From the cell containing the given text, extract its center point as (x, y) coordinate. 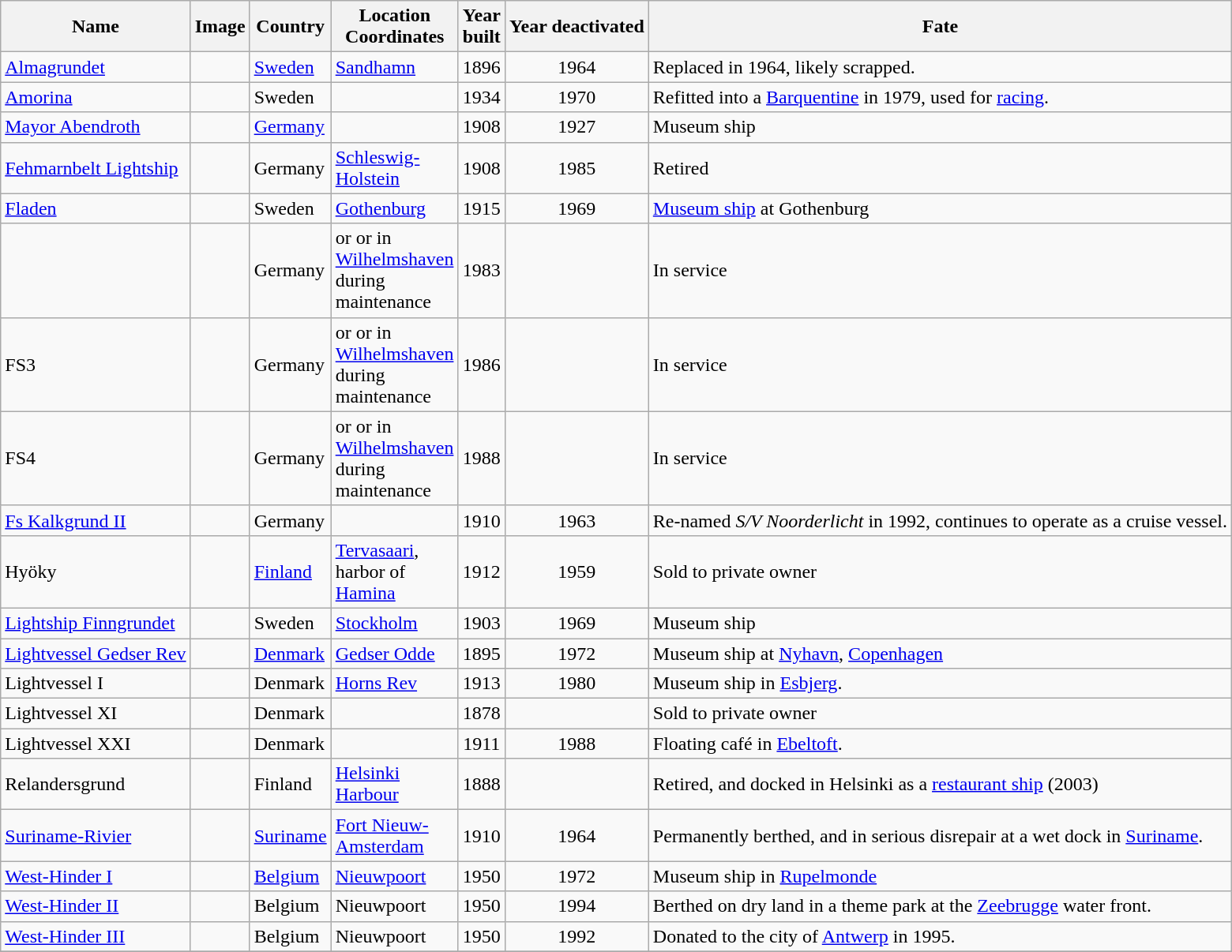
1994 (577, 906)
1913 (482, 684)
1878 (482, 714)
Tervasaari, harbor of Hamina (395, 572)
1963 (577, 520)
1983 (482, 270)
FS4 (96, 458)
West-Hinder III (96, 936)
Year deactivated (577, 27)
Helsinki Harbour (395, 785)
Sandhamn (395, 67)
Fehmarnbelt Lightship (96, 167)
Name (96, 27)
Relandersgrund (96, 785)
Country (291, 27)
1895 (482, 653)
Schleswig-Holstein (395, 167)
1986 (482, 365)
Floating café in Ebeltoft. (940, 744)
Museum ship at Gothenburg (940, 208)
Refitted into a Barquentine in 1979, used for racing. (940, 97)
Lightvessel XI (96, 714)
Lightvessel Gedser Rev (96, 653)
Berthed on dry land in a theme park at the Zeebrugge water front. (940, 906)
Horns Rev (395, 684)
1911 (482, 744)
1985 (577, 167)
West-Hinder II (96, 906)
Gedser Odde (395, 653)
1992 (577, 936)
Suriname (291, 835)
1912 (482, 572)
1888 (482, 785)
West-Hinder I (96, 876)
Fort Nieuw-Amsterdam (395, 835)
FS3 (96, 365)
1927 (577, 127)
Almagrundet (96, 67)
1970 (577, 97)
Museum ship in Esbjerg. (940, 684)
1980 (577, 684)
Retired, and docked in Helsinki as a restaurant ship (2003) (940, 785)
Mayor Abendroth (96, 127)
Stockholm (395, 623)
Lightvessel XXI (96, 744)
Suriname-Rivier (96, 835)
1915 (482, 208)
Fladen (96, 208)
Hyöky (96, 572)
Fate (940, 27)
Amorina (96, 97)
Donated to the city of Antwerp in 1995. (940, 936)
Gothenburg (395, 208)
LocationCoordinates (395, 27)
Lightvessel I (96, 684)
Re-named S/V Noorderlicht in 1992, continues to operate as a cruise vessel. (940, 520)
1934 (482, 97)
Retired (940, 167)
Replaced in 1964, likely scrapped. (940, 67)
Yearbuilt (482, 27)
Fs Kalkgrund II (96, 520)
1896 (482, 67)
1959 (577, 572)
Museum ship in Rupelmonde (940, 876)
1903 (482, 623)
Lightship Finngrundet (96, 623)
Museum ship at Nyhavn, Copenhagen (940, 653)
Image (220, 27)
Permanently berthed, and in serious disrepair at a wet dock in Suriname. (940, 835)
